Provide the (X, Y) coordinate of the cell's center where the given text is located.  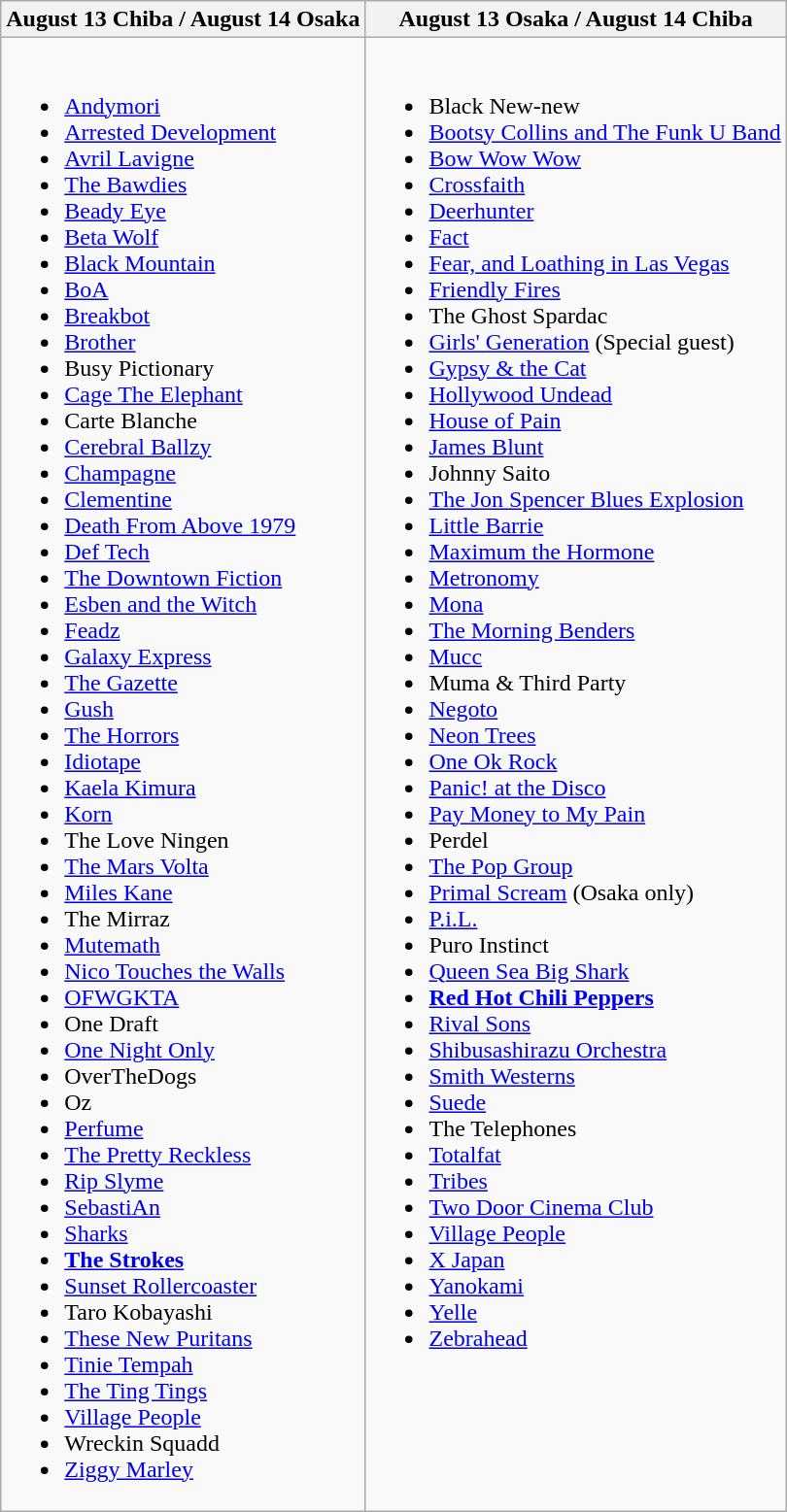
August 13 Chiba / August 14 Osaka (183, 19)
August 13 Osaka / August 14 Chiba (575, 19)
